For the text-containing cell, return its midpoint in [X, Y] coordinate format. 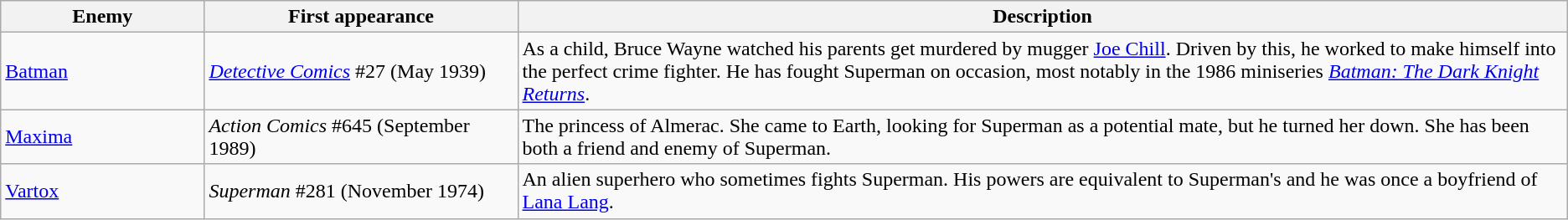
Description [1042, 17]
Batman [102, 71]
Superman #281 (November 1974) [361, 191]
Detective Comics #27 (May 1939) [361, 71]
Vartox [102, 191]
Maxima [102, 137]
Enemy [102, 17]
First appearance [361, 17]
An alien superhero who sometimes fights Superman. His powers are equivalent to Superman's and he was once a boyfriend of Lana Lang. [1042, 191]
Action Comics #645 (September 1989) [361, 137]
